Output the (x, y) coordinate of the center of the cell containing the given text.  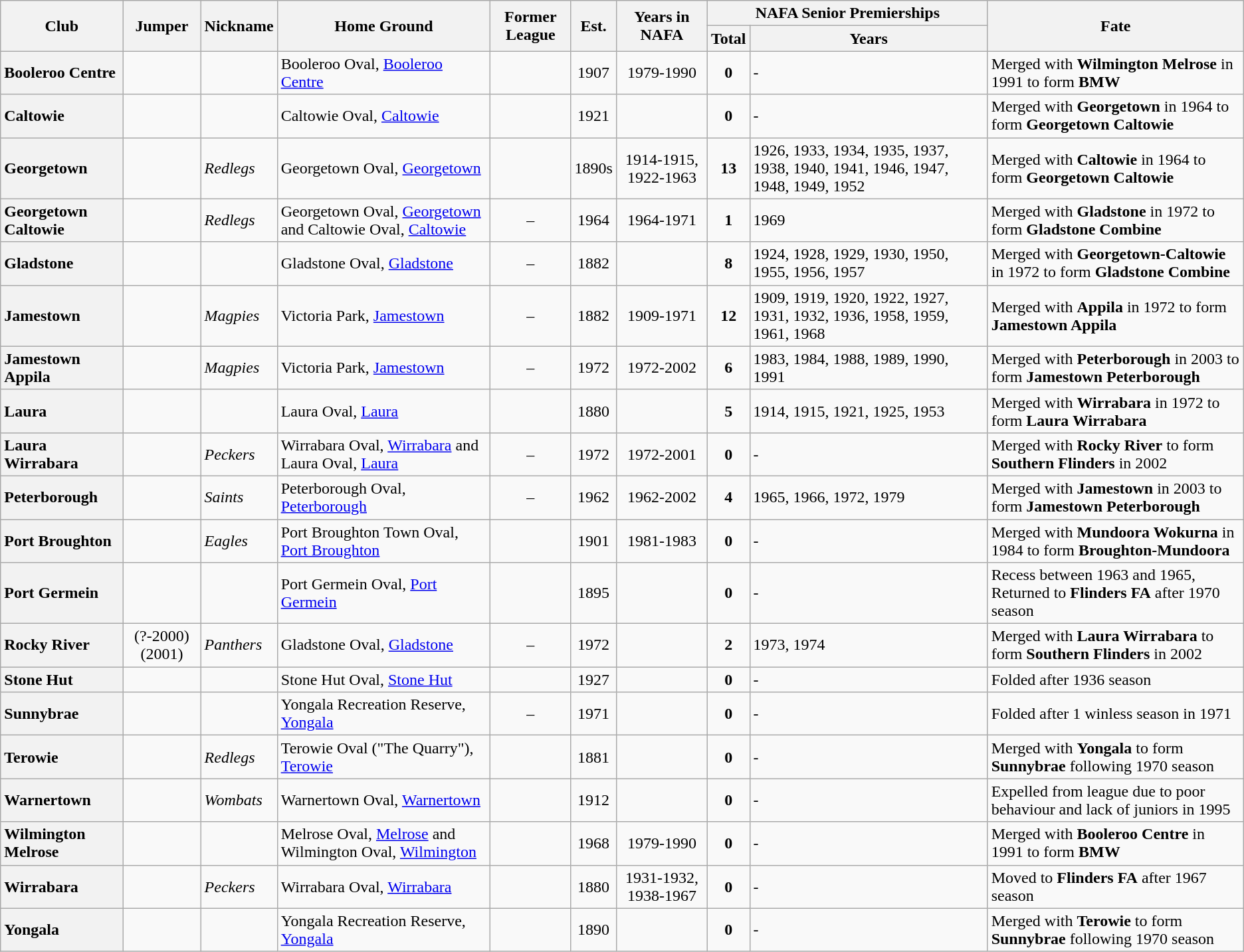
6 (729, 368)
Merged with Yongala to form Sunnybrae following 1970 season (1115, 757)
Terowie (62, 757)
Terowie Oval ("The Quarry"), Terowie (384, 757)
Port Broughton (62, 541)
Warnertown (62, 800)
Sunnybrae (62, 714)
Moved to Flinders FA after 1967 season (1115, 886)
Nickname (239, 26)
Port Germein (62, 593)
Panthers (239, 646)
1981-1983 (662, 541)
Georgetown Oval, Georgetown and Caltowie Oval, Caltowie (384, 221)
Wombats (239, 800)
4 (729, 497)
Georgetown (62, 168)
Years (869, 39)
Folded after 1 winless season in 1971 (1115, 714)
Booleroo Centre (62, 73)
Peterborough Oval, Peterborough (384, 497)
1909-1971 (662, 316)
Saints (239, 497)
1965, 1966, 1972, 1979 (869, 497)
Merged with Wilmington Melrose in 1991 to form BMW (1115, 73)
Jamestown Appila (62, 368)
Rocky River (62, 646)
1971 (593, 714)
8 (729, 263)
Merged with Rocky River to form Southern Flinders in 2002 (1115, 454)
Merged with Georgetown in 1964 to form Georgetown Caltowie (1115, 116)
Merged with Laura Wirrabara to form Southern Flinders in 2002 (1115, 646)
1 (729, 221)
1924, 1928, 1929, 1930, 1950, 1955, 1956, 1957 (869, 263)
1972-2001 (662, 454)
1901 (593, 541)
Laura Wirrabara (62, 454)
1964 (593, 221)
Years in NAFA (662, 26)
Port Germein Oval, Port Germein (384, 593)
Caltowie (62, 116)
Eagles (239, 541)
Merged with Wirrabara in 1972 to form Laura Wirrabara (1115, 411)
Est. (593, 26)
Recess between 1963 and 1965, Returned to Flinders FA after 1970 season (1115, 593)
1962-2002 (662, 497)
Club (62, 26)
Expelled from league due to poor behaviour and lack of juniors in 1995 (1115, 800)
1881 (593, 757)
Merged with Georgetown-Caltowie in 1972 to form Gladstone Combine (1115, 263)
Stone Hut Oval, Stone Hut (384, 680)
Merged with Gladstone in 1972 to form Gladstone Combine (1115, 221)
1895 (593, 593)
2 (729, 646)
1927 (593, 680)
Jamestown (62, 316)
Laura (62, 411)
NAFA Senior Premierships (848, 13)
Wirrabara Oval, Wirrabara and Laura Oval, Laura (384, 454)
Georgetown Caltowie (62, 221)
Stone Hut (62, 680)
Warnertown Oval, Warnertown (384, 800)
Wilmington Melrose (62, 844)
Laura Oval, Laura (384, 411)
1962 (593, 497)
Gladstone (62, 263)
Wirrabara (62, 886)
Fate (1115, 26)
Melrose Oval, Melrose and Wilmington Oval, Wilmington (384, 844)
(?-2000)(2001) (162, 646)
1914-1915, 1922-1963 (662, 168)
Merged with Booleroo Centre in 1991 to form BMW (1115, 844)
1890 (593, 930)
Merged with Mundoora Wokurna in 1984 to form Broughton-Mundoora (1115, 541)
1972-2002 (662, 368)
1931-1932, 1938-1967 (662, 886)
1964-1971 (662, 221)
13 (729, 168)
1926, 1933, 1934, 1935, 1937, 1938, 1940, 1941, 1946, 1947, 1948, 1949, 1952 (869, 168)
1914, 1915, 1921, 1925, 1953 (869, 411)
Yongala (62, 930)
Georgetown Oval, Georgetown (384, 168)
Port Broughton Town Oval, Port Broughton (384, 541)
1973, 1974 (869, 646)
Merged with Jamestown in 2003 to form Jamestown Peterborough (1115, 497)
5 (729, 411)
Merged with Caltowie in 1964 to form Georgetown Caltowie (1115, 168)
Wirrabara Oval, Wirrabara (384, 886)
Former League (530, 26)
Total (729, 39)
Caltowie Oval, Caltowie (384, 116)
1969 (869, 221)
1912 (593, 800)
Folded after 1936 season (1115, 680)
1968 (593, 844)
1921 (593, 116)
1983, 1984, 1988, 1989, 1990, 1991 (869, 368)
Merged with Peterborough in 2003 to form Jamestown Peterborough (1115, 368)
1909, 1919, 1920, 1922, 1927, 1931, 1932, 1936, 1958, 1959, 1961, 1968 (869, 316)
1907 (593, 73)
Jumper (162, 26)
Booleroo Oval, Booleroo Centre (384, 73)
Peterborough (62, 497)
Home Ground (384, 26)
Merged with Terowie to form Sunnybrae following 1970 season (1115, 930)
Merged with Appila in 1972 to form Jamestown Appila (1115, 316)
1890s (593, 168)
12 (729, 316)
